Pinpoint the cell where the given text exists, returning its [x, y] midpoint coordinate. 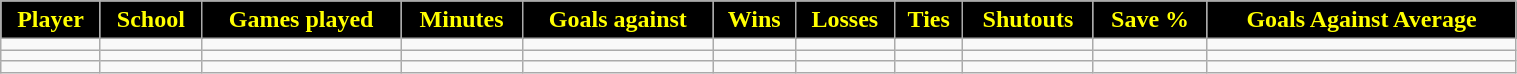
Goals Against Average [1362, 20]
Losses [844, 20]
Goals against [618, 20]
Games played [300, 20]
Wins [754, 20]
Ties [929, 20]
Minutes [462, 20]
Shutouts [1028, 20]
Save % [1150, 20]
School [150, 20]
Player [50, 20]
